Locate the cell with the specified text and output its [X, Y] center coordinate. 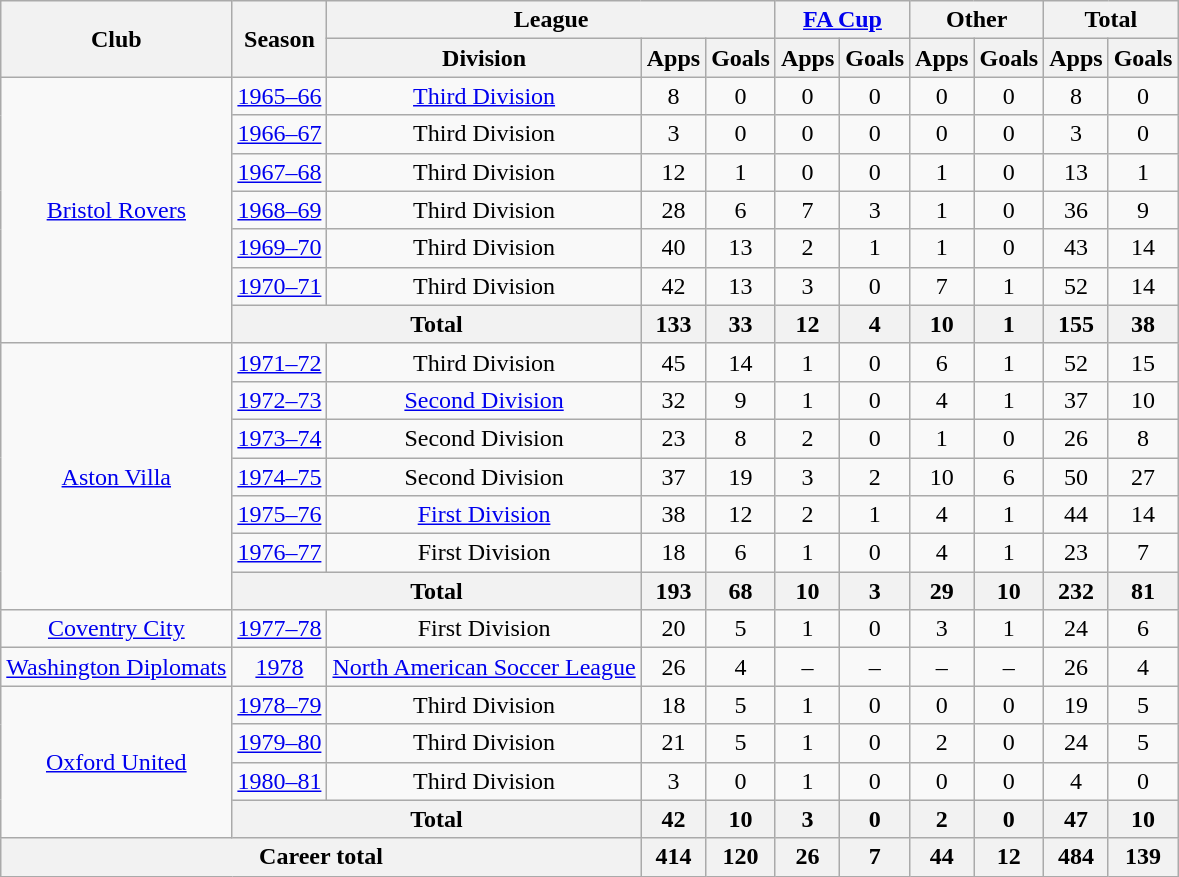
193 [673, 591]
43 [1076, 248]
32 [673, 400]
1972–73 [280, 400]
Coventry City [116, 629]
Other [977, 20]
36 [1076, 210]
29 [942, 591]
21 [673, 743]
Division [484, 58]
1968–69 [280, 210]
Season [280, 39]
15 [1143, 362]
1976–77 [280, 553]
68 [741, 591]
North American Soccer League [484, 667]
1970–71 [280, 286]
1969–70 [280, 248]
414 [673, 857]
232 [1076, 591]
28 [673, 210]
Bristol Rovers [116, 210]
1966–67 [280, 134]
1977–78 [280, 629]
Aston Villa [116, 476]
20 [673, 629]
27 [1143, 477]
139 [1143, 857]
Club [116, 39]
50 [1076, 477]
1979–80 [280, 743]
81 [1143, 591]
45 [673, 362]
Washington Diplomats [116, 667]
1967–68 [280, 172]
155 [1076, 324]
1978 [280, 667]
133 [673, 324]
1971–72 [280, 362]
33 [741, 324]
1965–66 [280, 96]
1975–76 [280, 515]
120 [741, 857]
40 [673, 248]
47 [1076, 819]
1974–75 [280, 477]
Career total [321, 857]
League [551, 20]
Oxford United [116, 762]
1978–79 [280, 705]
1973–74 [280, 438]
484 [1076, 857]
1980–81 [280, 781]
FA Cup [842, 20]
